Provide the (X, Y) coordinate of the cell's center where the given text is located.  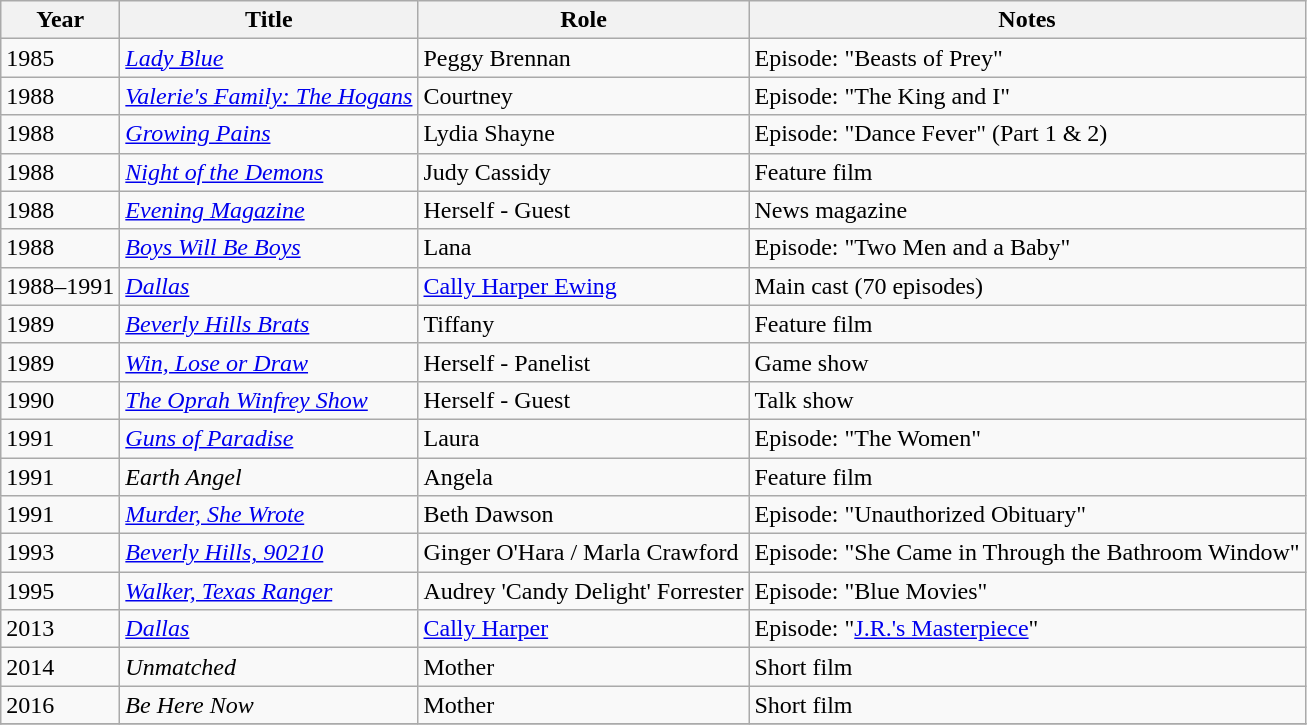
Talk show (1027, 400)
Role (584, 20)
Guns of Paradise (269, 438)
Tiffany (584, 324)
1988–1991 (60, 286)
Unmatched (269, 667)
Murder, She Wrote (269, 515)
The Oprah Winfrey Show (269, 400)
Episode: "She Came in Through the Bathroom Window" (1027, 553)
Courtney (584, 96)
Notes (1027, 20)
Episode: "The Women" (1027, 438)
Evening Magazine (269, 210)
Boys Will Be Boys (269, 248)
Episode: "Blue Movies" (1027, 591)
Episode: "Unauthorized Obituary" (1027, 515)
1990 (60, 400)
Lydia Shayne (584, 134)
Win, Lose or Draw (269, 362)
Walker, Texas Ranger (269, 591)
Episode: "Beasts of Prey" (1027, 58)
Growing Pains (269, 134)
Lana (584, 248)
Audrey 'Candy Delight' Forrester (584, 591)
2013 (60, 629)
Episode: "J.R.'s Masterpiece" (1027, 629)
Lady Blue (269, 58)
Ginger O'Hara / Marla Crawford (584, 553)
Episode: "Dance Fever" (Part 1 & 2) (1027, 134)
Herself - Panelist (584, 362)
Beverly Hills, 90210 (269, 553)
2016 (60, 705)
Be Here Now (269, 705)
Beth Dawson (584, 515)
Beverly Hills Brats (269, 324)
News magazine (1027, 210)
Game show (1027, 362)
1985 (60, 58)
Title (269, 20)
1993 (60, 553)
Cally Harper Ewing (584, 286)
2014 (60, 667)
Judy Cassidy (584, 172)
Angela (584, 477)
Main cast (70 episodes) (1027, 286)
1995 (60, 591)
Cally Harper (584, 629)
Valerie's Family: The Hogans (269, 96)
Episode: "Two Men and a Baby" (1027, 248)
Year (60, 20)
Night of the Demons (269, 172)
Episode: "The King and I" (1027, 96)
Earth Angel (269, 477)
Laura (584, 438)
Peggy Brennan (584, 58)
